Return the (x, y) coordinate for the center point of the cell that contains the specified text.  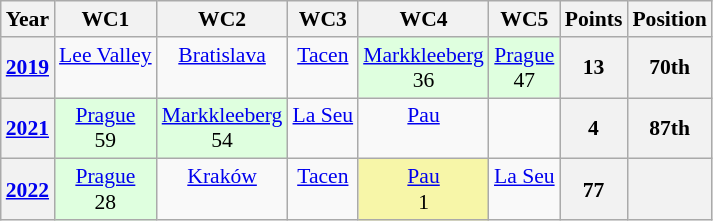
2021 (28, 128)
WC3 (322, 19)
Kraków (222, 190)
Prague 59 (106, 128)
4 (594, 128)
87th (669, 128)
Prague 47 (524, 68)
Points (594, 19)
WC1 (106, 19)
Lee Valley (106, 68)
2019 (28, 68)
Markkleeberg36 (424, 68)
Pau 1 (424, 190)
70th (669, 68)
WC2 (222, 19)
77 (594, 190)
Markkleeberg54 (222, 128)
Prague 28 (106, 190)
Bratislava (222, 68)
Position (669, 19)
Year (28, 19)
13 (594, 68)
WC5 (524, 19)
Pau (424, 128)
WC4 (424, 19)
2022 (28, 190)
